Return the (x, y) coordinate for the center point of the cell that contains the specified text.  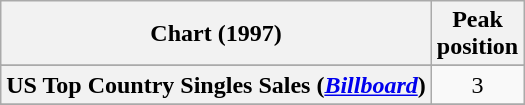
Chart (1997) (216, 34)
US Top Country Singles Sales (Billboard) (216, 85)
Peakposition (477, 34)
3 (477, 85)
